Pinpoint the cell where the given text exists, returning its (x, y) midpoint coordinate. 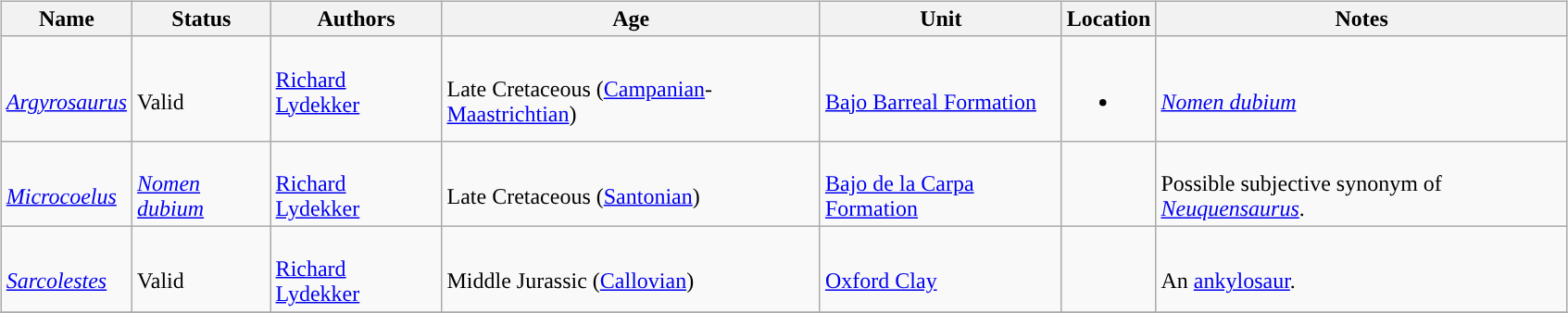
Possible subjective synonym of Neuquensaurus. (1361, 183)
Middle Jurassic (Callovian) (631, 269)
Name (67, 19)
Late Cretaceous (Campanian-Maastrichtian) (631, 89)
Bajo de la Carpa Formation (941, 183)
Late Cretaceous (Santonian) (631, 183)
Oxford Clay (941, 269)
An ankylosaur. (1361, 269)
Age (631, 19)
Microcoelus (67, 183)
Notes (1361, 19)
Status (202, 19)
Authors (356, 19)
Argyrosaurus (67, 89)
Bajo Barreal Formation (941, 89)
Unit (941, 19)
Location (1109, 19)
Sarcolestes (67, 269)
